Determine the [X, Y] coordinate at the center of the cell enclosing the given text.  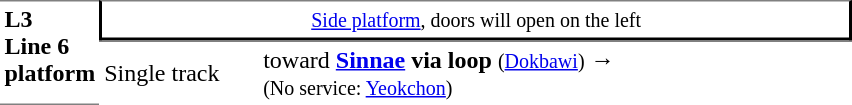
L3Line 6 platform [50, 52]
Single track [180, 72]
